For the text-containing cell, return its midpoint in (X, Y) coordinate format. 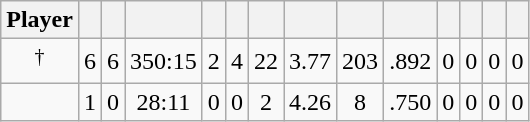
Player (40, 20)
203 (360, 62)
22 (266, 62)
4.26 (310, 102)
4 (236, 62)
8 (360, 102)
350:15 (164, 62)
.892 (410, 62)
28:11 (164, 102)
.750 (410, 102)
1 (90, 102)
† (40, 62)
3.77 (310, 62)
